Scan for the cell matching the given text and deliver its (X, Y) coordinate at center. 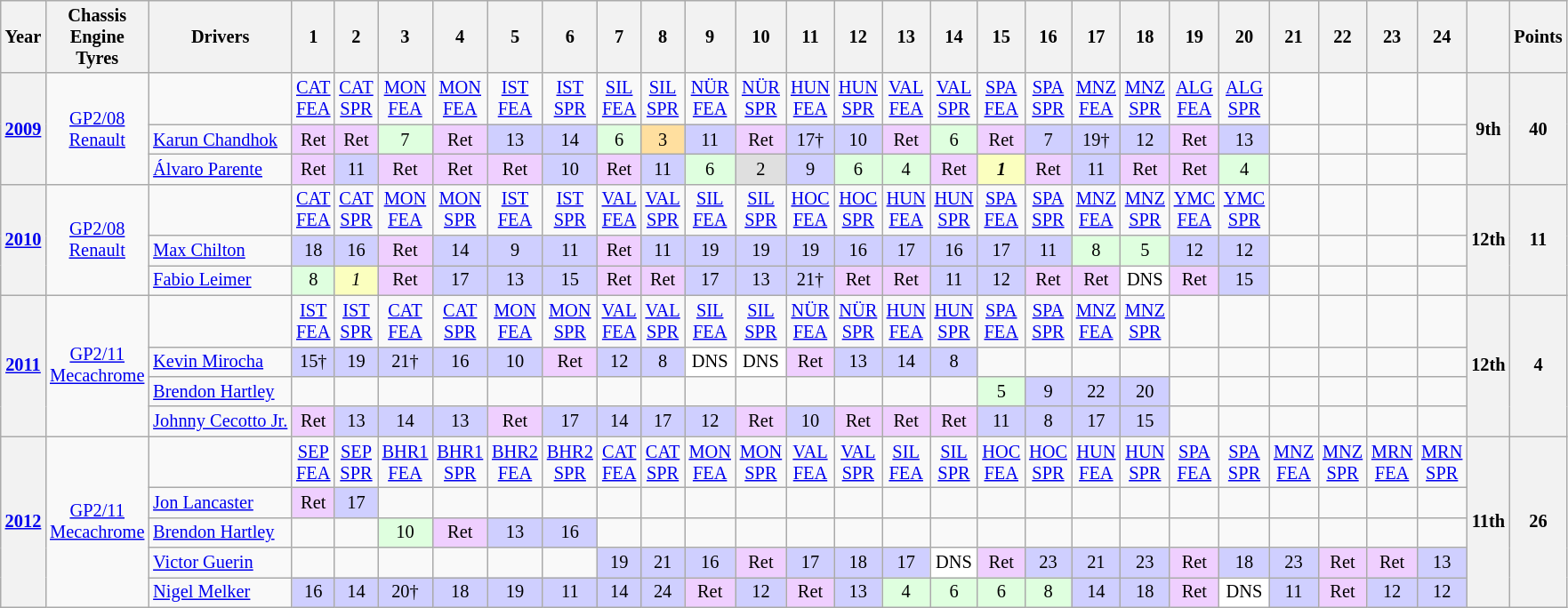
17† (810, 140)
Points (1538, 36)
Drivers (221, 36)
MRNSPR (1442, 462)
BHR1SPR (460, 462)
YMCSPR (1244, 210)
Álvaro Parente (221, 169)
BHR2SPR (570, 462)
ALGSPR (1244, 99)
19† (1096, 140)
2009 (23, 128)
Karun Chandhok (221, 140)
MRNFEA (1392, 462)
40 (1538, 128)
YMCFEA (1194, 210)
ChassisEngineTyres (97, 36)
Jon Lancaster (221, 502)
SEPSPR (356, 462)
9th (1488, 128)
2010 (23, 240)
15† (313, 362)
Kevin Mirocha (221, 362)
20† (406, 592)
Johnny Cecotto Jr. (221, 421)
Fabio Leimer (221, 280)
Max Chilton (221, 251)
26 (1538, 522)
ALGFEA (1194, 99)
Year (23, 36)
SEPFEA (313, 462)
11th (1488, 522)
2011 (23, 366)
BHR1FEA (406, 462)
Victor Guerin (221, 563)
Nigel Melker (221, 592)
2012 (23, 522)
BHR2FEA (515, 462)
